Provide the [X, Y] coordinate of the cell's center where the given text is located.  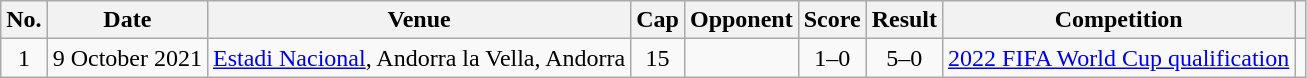
15 [658, 58]
5–0 [904, 58]
Venue [420, 20]
1–0 [832, 58]
Opponent [741, 20]
Competition [1119, 20]
Date [127, 20]
9 October 2021 [127, 58]
Cap [658, 20]
1 [24, 58]
No. [24, 20]
Result [904, 20]
Estadi Nacional, Andorra la Vella, Andorra [420, 58]
Score [832, 20]
2022 FIFA World Cup qualification [1119, 58]
